Scan for the cell matching the given text and deliver its (X, Y) coordinate at center. 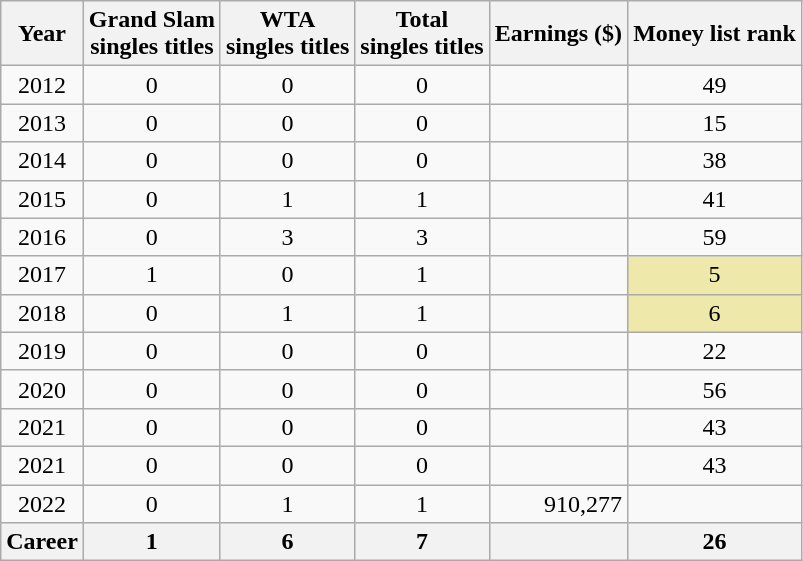
15 (715, 123)
22 (715, 351)
Money list rank (715, 34)
56 (715, 389)
Year (42, 34)
2019 (42, 351)
Totalsingles titles (422, 34)
2016 (42, 237)
2015 (42, 199)
2020 (42, 389)
38 (715, 161)
910,277 (558, 503)
7 (422, 542)
5 (715, 275)
26 (715, 542)
Grand Slamsingles titles (152, 34)
2012 (42, 85)
2013 (42, 123)
2022 (42, 503)
Earnings ($) (558, 34)
2014 (42, 161)
WTA singles titles (287, 34)
Career (42, 542)
2017 (42, 275)
41 (715, 199)
49 (715, 85)
59 (715, 237)
2018 (42, 313)
